Extract the (x, y) coordinate from the center of the cell holding the provided text.  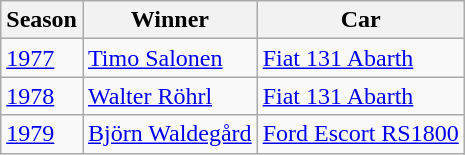
Walter Röhrl (170, 96)
Björn Waldegård (170, 134)
Winner (170, 20)
Season (42, 20)
Ford Escort RS1800 (360, 134)
1977 (42, 58)
Timo Salonen (170, 58)
Car (360, 20)
1978 (42, 96)
1979 (42, 134)
